For the text-containing cell, return its midpoint in [X, Y] coordinate format. 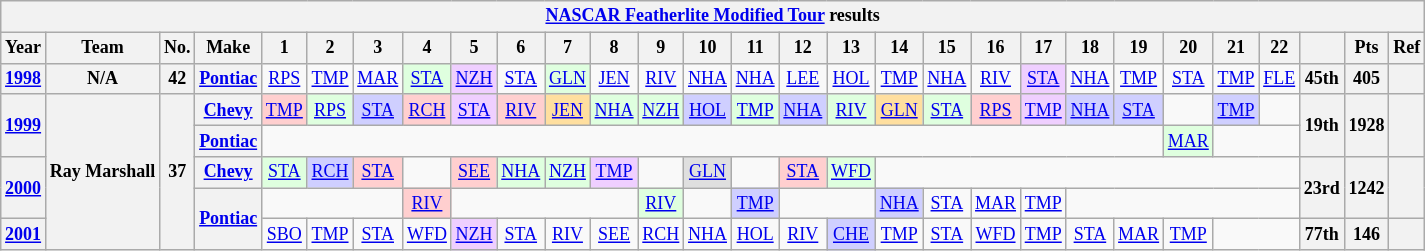
19 [1139, 48]
21 [1236, 48]
1242 [1366, 188]
4 [428, 48]
10 [708, 48]
Year [24, 48]
1928 [1366, 125]
Ref [1407, 48]
8 [614, 48]
3 [378, 48]
2 [330, 48]
7 [568, 48]
16 [996, 48]
12 [803, 48]
Team [102, 48]
17 [1043, 48]
20 [1188, 48]
77th [1322, 234]
45th [1322, 78]
2001 [24, 234]
37 [178, 172]
Ray Marshall [102, 172]
CHE [852, 234]
22 [1280, 48]
405 [1366, 78]
18 [1090, 48]
No. [178, 48]
1998 [24, 78]
N/A [102, 78]
23rd [1322, 188]
19th [1322, 125]
15 [947, 48]
1 [284, 48]
Pts [1366, 48]
5 [474, 48]
9 [661, 48]
Make [228, 48]
1999 [24, 125]
13 [852, 48]
NASCAR Featherlite Modified Tour results [713, 16]
FLE [1280, 78]
42 [178, 78]
146 [1366, 234]
11 [755, 48]
SBO [284, 234]
14 [899, 48]
LEE [803, 78]
6 [521, 48]
2000 [24, 188]
